Determine the (X, Y) coordinate at the center of the cell enclosing the given text.  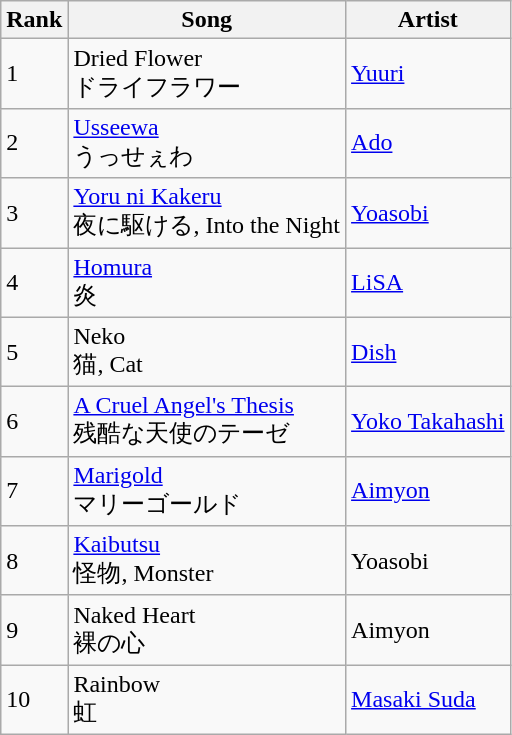
5 (34, 352)
7 (34, 491)
Rank (34, 20)
LiSA (428, 283)
Masaki Suda (428, 700)
9 (34, 630)
3 (34, 213)
A Cruel Angel's Thesis残酷な天使のテーゼ (207, 422)
Neko猫, Cat (207, 352)
4 (34, 283)
Kaibutsu怪物, Monster (207, 561)
Song (207, 20)
Yoru ni Kakeru夜に駆ける, Into the Night (207, 213)
Dish (428, 352)
Yuuri (428, 74)
Artist (428, 20)
Rainbow虹 (207, 700)
2 (34, 143)
10 (34, 700)
6 (34, 422)
Naked Heart裸の心 (207, 630)
Ado (428, 143)
8 (34, 561)
Marigoldマリーゴールド (207, 491)
Usseewaうっせぇわ (207, 143)
Yoko Takahashi (428, 422)
Dried Flower ドライフラワー (207, 74)
Homura炎 (207, 283)
1 (34, 74)
